Determine the [x, y] coordinate at the center of the cell enclosing the given text.  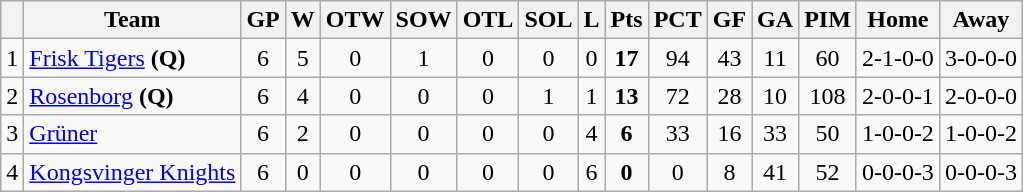
108 [828, 96]
72 [678, 96]
10 [776, 96]
OTL [488, 20]
Away [980, 20]
13 [626, 96]
L [592, 20]
5 [302, 58]
17 [626, 58]
2-0-0-1 [898, 96]
Pts [626, 20]
Home [898, 20]
16 [729, 134]
2-0-0-0 [980, 96]
SOL [548, 20]
60 [828, 58]
94 [678, 58]
GA [776, 20]
3 [12, 134]
8 [729, 172]
PCT [678, 20]
11 [776, 58]
Frisk Tigers (Q) [132, 58]
41 [776, 172]
PIM [828, 20]
3-0-0-0 [980, 58]
Grüner [132, 134]
OTW [355, 20]
52 [828, 172]
50 [828, 134]
W [302, 20]
Kongsvinger Knights [132, 172]
Team [132, 20]
SOW [424, 20]
28 [729, 96]
Rosenborg (Q) [132, 96]
GF [729, 20]
GP [263, 20]
43 [729, 58]
2-1-0-0 [898, 58]
